Output the (x, y) coordinate of the center of the cell containing the given text.  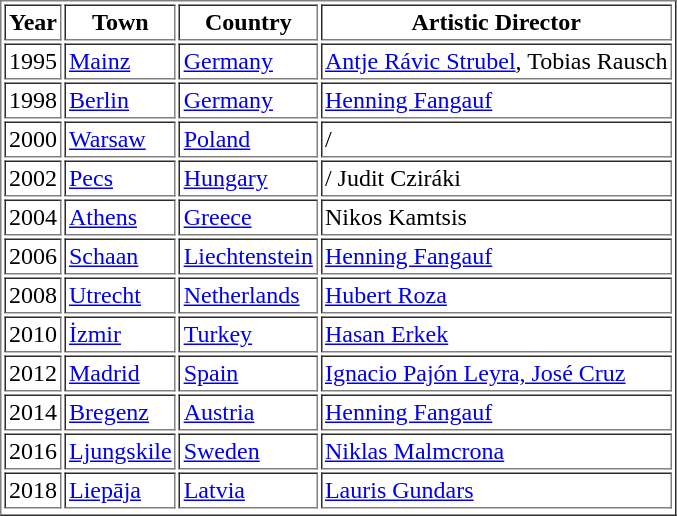
Netherlands (248, 296)
Nikos Kamtsis (496, 218)
Mainz (120, 62)
1995 (32, 62)
Hungary (248, 178)
Sweden (248, 452)
2010 (32, 334)
Liepāja (120, 490)
2012 (32, 374)
Antje Rávic Strubel, Tobias Rausch (496, 62)
2018 (32, 490)
Hubert Roza (496, 296)
İzmir (120, 334)
Berlin (120, 100)
Warsaw (120, 140)
2004 (32, 218)
/ (496, 140)
Artistic Director (496, 22)
2006 (32, 256)
Lauris Gundars (496, 490)
Bregenz (120, 412)
Year (32, 22)
Schaan (120, 256)
/ Judit Cziráki (496, 178)
Ignacio Pajón Leyra, José Cruz (496, 374)
Greece (248, 218)
Athens (120, 218)
Turkey (248, 334)
Pecs (120, 178)
Madrid (120, 374)
1998 (32, 100)
2016 (32, 452)
Country (248, 22)
2002 (32, 178)
Town (120, 22)
Hasan Erkek (496, 334)
Utrecht (120, 296)
Ljungskile (120, 452)
2014 (32, 412)
Poland (248, 140)
Niklas Malmcrona (496, 452)
Austria (248, 412)
2000 (32, 140)
Liechtenstein (248, 256)
Spain (248, 374)
2008 (32, 296)
Latvia (248, 490)
